Detect which cell encompasses the target text, then output its (X, Y) center coordinate. 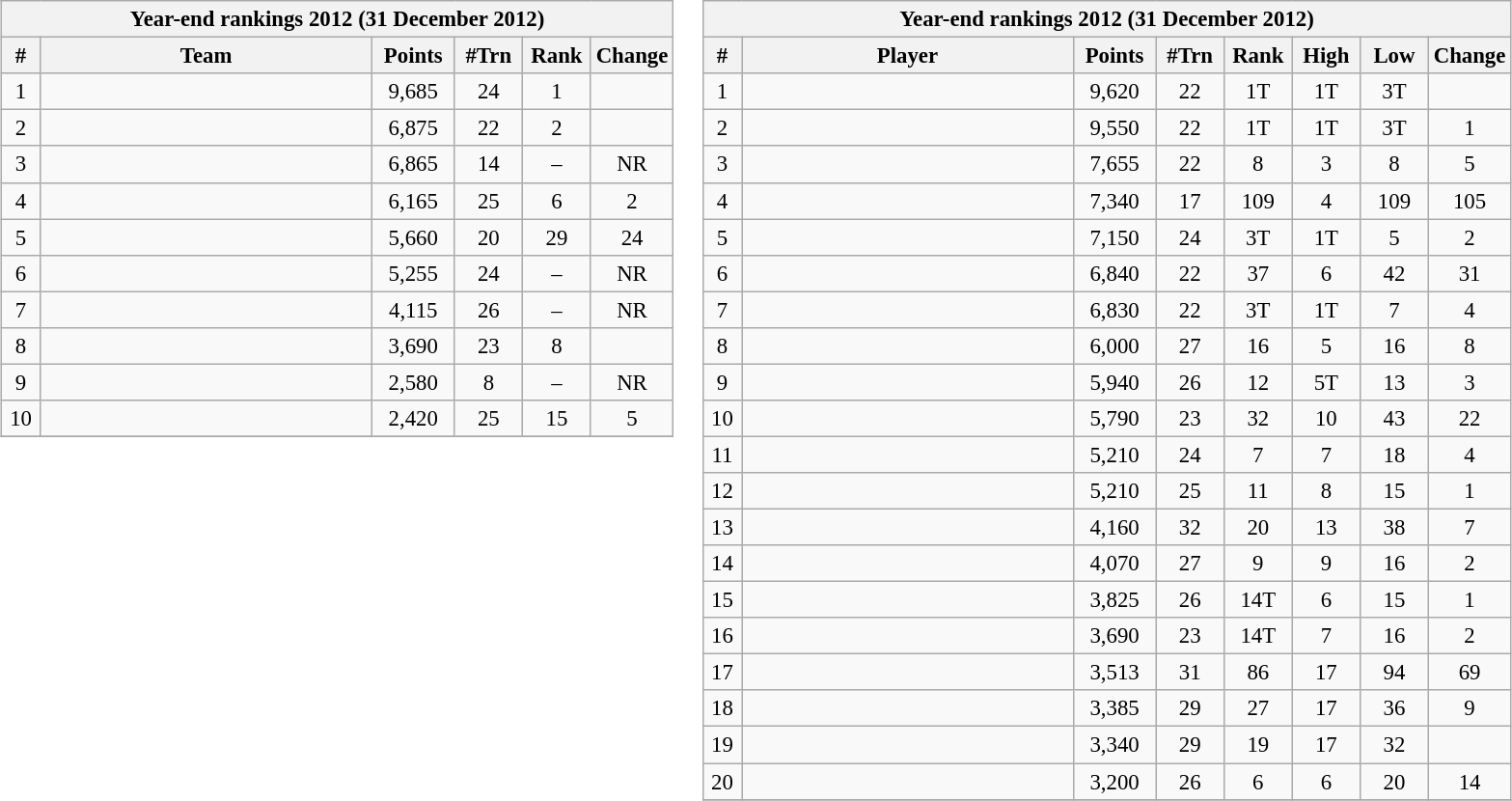
86 (1258, 673)
3,513 (1114, 673)
37 (1258, 273)
105 (1470, 201)
6,865 (413, 164)
5,790 (1114, 419)
3,340 (1114, 745)
5,660 (413, 237)
94 (1395, 673)
2,580 (413, 382)
5,255 (413, 273)
42 (1395, 273)
9,685 (413, 92)
3,200 (1114, 781)
7,150 (1114, 237)
2,420 (413, 419)
6,000 (1114, 345)
4,070 (1114, 564)
7,340 (1114, 201)
4,115 (413, 310)
6,830 (1114, 310)
36 (1395, 708)
38 (1395, 527)
69 (1470, 673)
7,655 (1114, 164)
Player (908, 56)
6,165 (413, 201)
6,840 (1114, 273)
High (1326, 56)
4,160 (1114, 527)
Team (206, 56)
9,550 (1114, 128)
43 (1395, 419)
5,940 (1114, 382)
6,875 (413, 128)
5T (1326, 382)
3,825 (1114, 600)
3,385 (1114, 708)
Low (1395, 56)
9,620 (1114, 92)
